Return [x, y] of the center of cell containing provided text 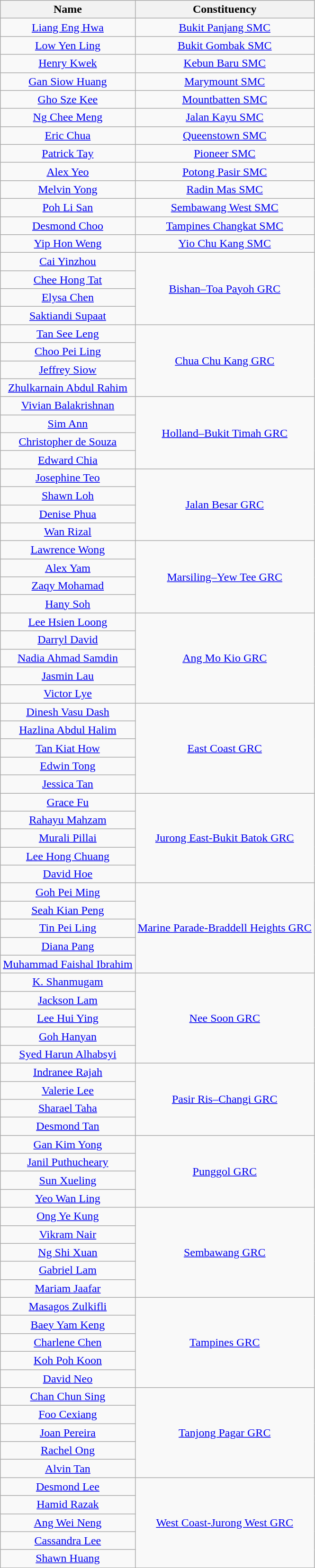
Ang Mo Kio GRC [225, 658]
Potong Pasir SMC [225, 171]
Indranee Rajah [68, 1072]
Gan Siow Huang [68, 81]
Constituency [225, 9]
Alex Yeo [68, 171]
Dinesh Vasu Dash [68, 712]
Poh Li San [68, 207]
Ng Chee Meng [68, 117]
Punggol GRC [225, 1171]
Vikram Nair [68, 1234]
Hany Soh [68, 604]
Gabriel Lam [68, 1270]
Koh Poh Koon [68, 1360]
Baey Yam Keng [68, 1324]
Yio Chu Kang SMC [225, 244]
Mariam Jaafar [68, 1288]
Denise Phua [68, 514]
Tampines Changkat SMC [225, 226]
Ang Wei Neng [68, 1523]
Victor Lye [68, 694]
Pioneer SMC [225, 153]
Tan See Leng [68, 334]
Sembawang GRC [225, 1252]
Edward Chia [68, 460]
Tanjong Pagar GRC [225, 1433]
Shawn Loh [68, 496]
Lee Hsien Loong [68, 622]
Zhulkarnain Abdul Rahim [68, 388]
Liang Eng Hwa [68, 27]
Jalan Kayu SMC [225, 117]
Elysa Chen [68, 298]
Janil Puthucheary [68, 1162]
Melvin Yong [68, 189]
Goh Hanyan [68, 1036]
Yip Hon Weng [68, 244]
Sharael Taha [68, 1108]
Cai Yinzhou [68, 262]
Joan Pereira [68, 1433]
Hazlina Abdul Halim [68, 730]
Foo Cexiang [68, 1415]
Sim Ann [68, 424]
Tin Pei Ling [68, 928]
Alex Yam [68, 568]
Tan Kiat How [68, 748]
Chee Hong Tat [68, 280]
Bishan–Toa Payoh GRC [225, 289]
Ng Shi Xuan [68, 1252]
Wan Rizal [68, 532]
Bukit Panjang SMC [225, 27]
Masagos Zulkifli [68, 1306]
Desmond Tan [68, 1126]
Rachel Ong [68, 1451]
Radin Mas SMC [225, 189]
Kebun Baru SMC [225, 63]
Cassandra Lee [68, 1541]
Zaqy Mohamad [68, 586]
Lawrence Wong [68, 550]
Diana Pang [68, 946]
Desmond Lee [68, 1487]
Low Yen Ling [68, 45]
East Coast GRC [225, 748]
Chua Chu Kang GRC [225, 361]
Christopher de Souza [68, 442]
Choo Pei Ling [68, 352]
Queenstown SMC [225, 135]
Shawn Huang [68, 1559]
Gan Kim Yong [68, 1144]
Bukit Gombak SMC [225, 45]
Jalan Besar GRC [225, 505]
Grace Fu [68, 802]
Marymount SMC [225, 81]
Sembawang West SMC [225, 207]
Seah Kian Peng [68, 910]
Jurong East-Bukit Batok GRC [225, 838]
Jeffrey Siow [68, 370]
Charlene Chen [68, 1342]
David Hoe [68, 874]
David Neo [68, 1379]
Henry Kwek [68, 63]
Saktiandi Supaat [68, 316]
Josephine Teo [68, 478]
Jasmin Lau [68, 676]
Patrick Tay [68, 153]
Tampines GRC [225, 1342]
Muhammad Faishal Ibrahim [68, 964]
Lee Hong Chuang [68, 856]
Goh Pei Ming [68, 892]
Sun Xueling [68, 1180]
Syed Harun Alhabsyi [68, 1054]
Valerie Lee [68, 1090]
Name [68, 9]
Mountbatten SMC [225, 99]
Ong Ye Kung [68, 1216]
Marine Parade-Braddell Heights GRC [225, 928]
Edwin Tong [68, 766]
Gho Sze Kee [68, 99]
Lee Hui Ying [68, 1018]
Alvin Tan [68, 1469]
Yeo Wan Ling [68, 1198]
West Coast-Jurong West GRC [225, 1523]
Hamid Razak [68, 1505]
Eric Chua [68, 135]
Pasir Ris–Changi GRC [225, 1099]
Rahayu Mahzam [68, 820]
Desmond Choo [68, 226]
K. Shanmugam [68, 982]
Darryl David [68, 640]
Nee Soon GRC [225, 1018]
Chan Chun Sing [68, 1397]
Jessica Tan [68, 784]
Holland–Bukit Timah GRC [225, 433]
Jackson Lam [68, 1000]
Nadia Ahmad Samdin [68, 658]
Murali Pillai [68, 838]
Marsiling–Yew Tee GRC [225, 577]
Vivian Balakrishnan [68, 406]
